Extract the [x, y] coordinate from the center of the cell holding the provided text.  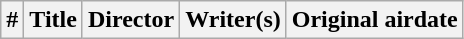
Writer(s) [234, 20]
# [12, 20]
Director [130, 20]
Original airdate [374, 20]
Title [54, 20]
